For the text-containing cell, return its midpoint in [x, y] coordinate format. 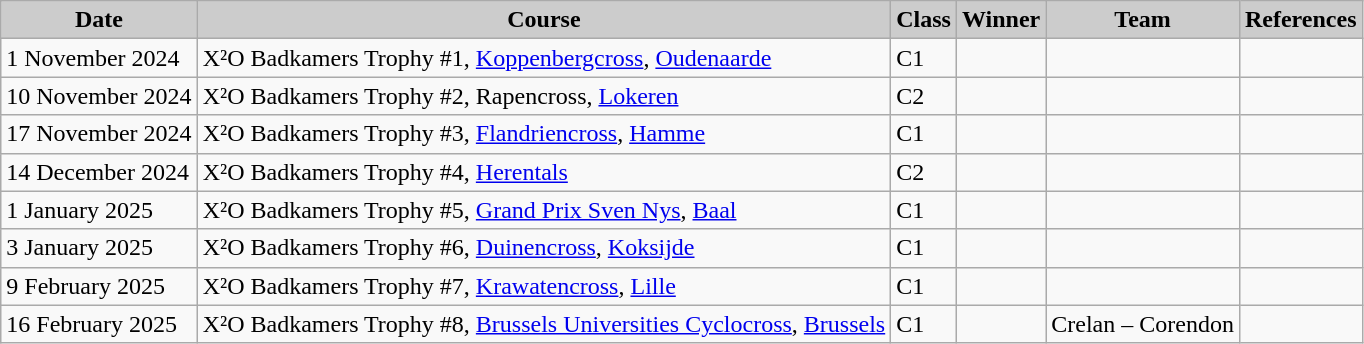
9 February 2025 [99, 286]
References [1300, 20]
Team [1143, 20]
X²O Badkamers Trophy #2, Rapencross, Lokeren [544, 96]
14 December 2024 [99, 172]
X²O Badkamers Trophy #7, Krawatencross, Lille [544, 286]
16 February 2025 [99, 324]
3 January 2025 [99, 248]
1 January 2025 [99, 210]
Class [924, 20]
Winner [1000, 20]
X²O Badkamers Trophy #8, Brussels Universities Cyclocross, Brussels [544, 324]
Crelan – Corendon [1143, 324]
17 November 2024 [99, 134]
X²O Badkamers Trophy #3, Flandriencross, Hamme [544, 134]
X²O Badkamers Trophy #6, Duinencross, Koksijde [544, 248]
Course [544, 20]
X²O Badkamers Trophy #1, Koppenbergcross, Oudenaarde [544, 58]
10 November 2024 [99, 96]
X²O Badkamers Trophy #5, Grand Prix Sven Nys, Baal [544, 210]
X²O Badkamers Trophy #4, Herentals [544, 172]
1 November 2024 [99, 58]
Date [99, 20]
